Capture the cell that displays the provided text and extract its [x, y] central coordinate. 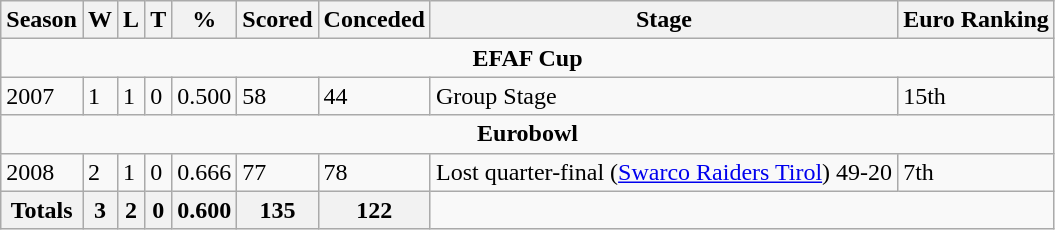
Totals [42, 210]
Eurobowl [528, 134]
Stage [664, 20]
0.666 [204, 172]
78 [374, 172]
% [204, 20]
58 [278, 96]
Lost quarter-final (Swarco Raiders Tirol) 49-20 [664, 172]
Group Stage [664, 96]
122 [374, 210]
135 [278, 210]
Conceded [374, 20]
W [100, 20]
44 [374, 96]
EFAF Cup [528, 58]
7th [976, 172]
0.500 [204, 96]
L [132, 20]
2007 [42, 96]
Euro Ranking [976, 20]
15th [976, 96]
2008 [42, 172]
3 [100, 210]
Season [42, 20]
Scored [278, 20]
0.600 [204, 210]
77 [278, 172]
T [158, 20]
